Locate the cell with the specified text and output its (x, y) center coordinate. 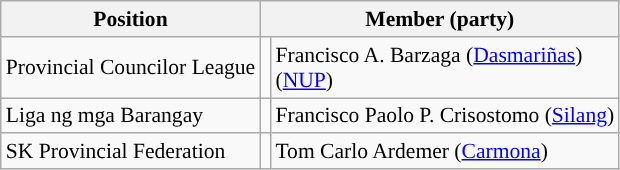
Francisco Paolo P. Crisostomo (Silang) (444, 116)
SK Provincial Federation (131, 152)
Tom Carlo Ardemer (Carmona) (444, 152)
Liga ng mga Barangay (131, 116)
Member (party) (440, 19)
Position (131, 19)
Provincial Councilor League (131, 68)
Francisco A. Barzaga (Dasmariñas)(NUP) (444, 68)
